Pinpoint the cell where the given text exists, returning its (X, Y) midpoint coordinate. 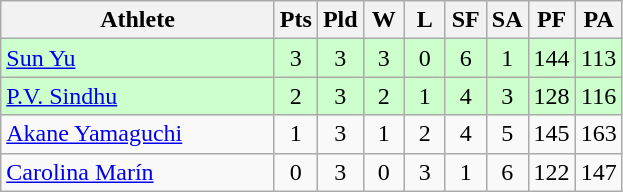
Carolina Marín (138, 172)
PA (598, 20)
113 (598, 58)
128 (552, 96)
Athlete (138, 20)
5 (507, 134)
SF (466, 20)
Pts (296, 20)
145 (552, 134)
122 (552, 172)
PF (552, 20)
Sun Yu (138, 58)
Pld (340, 20)
147 (598, 172)
144 (552, 58)
SA (507, 20)
116 (598, 96)
163 (598, 134)
W (384, 20)
Akane Yamaguchi (138, 134)
P.V. Sindhu (138, 96)
L (424, 20)
